Provide the [x, y] coordinate of the cell's center where the given text is located.  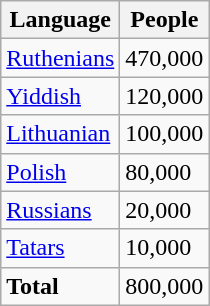
Total [60, 286]
470,000 [164, 58]
Tatars [60, 248]
20,000 [164, 210]
Yiddish [60, 96]
80,000 [164, 172]
Lithuanian [60, 134]
Russians [60, 210]
Ruthenians [60, 58]
Language [60, 20]
Polish [60, 172]
800,000 [164, 286]
120,000 [164, 96]
100,000 [164, 134]
People [164, 20]
10,000 [164, 248]
